Find where the given text appears and provide that cell's center as (x, y) coordinate. 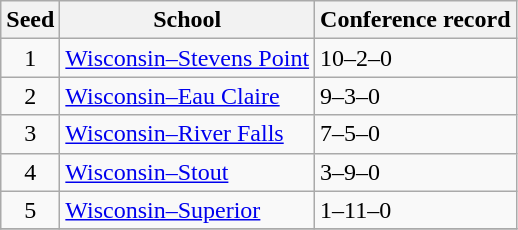
School (188, 20)
Seed (30, 20)
3 (30, 134)
Wisconsin–Stout (188, 172)
1 (30, 58)
10–2–0 (416, 58)
Wisconsin–Superior (188, 210)
2 (30, 96)
1–11–0 (416, 210)
Wisconsin–Stevens Point (188, 58)
7–5–0 (416, 134)
3–9–0 (416, 172)
Wisconsin–River Falls (188, 134)
4 (30, 172)
5 (30, 210)
Conference record (416, 20)
Wisconsin–Eau Claire (188, 96)
9–3–0 (416, 96)
